For the text-containing cell, return its midpoint in [x, y] coordinate format. 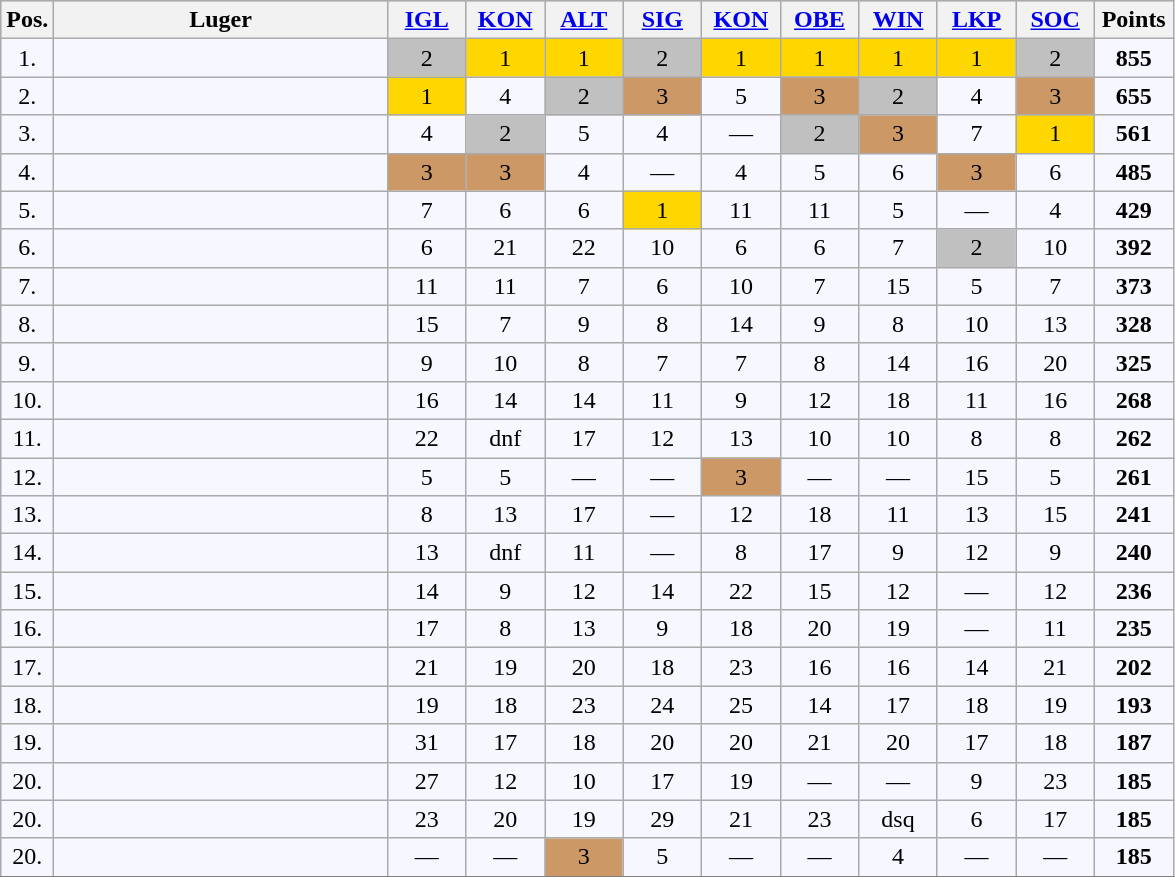
235 [1134, 629]
7. [28, 286]
193 [1134, 705]
Points [1134, 20]
268 [1134, 400]
16. [28, 629]
11. [28, 438]
Luger [221, 20]
WIN [898, 20]
4. [28, 172]
12. [28, 477]
29 [662, 819]
561 [1134, 134]
25 [742, 705]
5. [28, 210]
261 [1134, 477]
9. [28, 362]
24 [662, 705]
373 [1134, 286]
392 [1134, 248]
187 [1134, 743]
SIG [662, 20]
Pos. [28, 20]
236 [1134, 591]
262 [1134, 438]
dsq [898, 819]
2. [28, 96]
10. [28, 400]
429 [1134, 210]
13. [28, 515]
17. [28, 667]
31 [426, 743]
240 [1134, 553]
202 [1134, 667]
IGL [426, 20]
328 [1134, 324]
27 [426, 781]
655 [1134, 96]
6. [28, 248]
LKP [976, 20]
325 [1134, 362]
1. [28, 58]
ALT [584, 20]
19. [28, 743]
8. [28, 324]
241 [1134, 515]
SOC [1056, 20]
3. [28, 134]
855 [1134, 58]
14. [28, 553]
OBE [820, 20]
15. [28, 591]
485 [1134, 172]
18. [28, 705]
